Search for the cell housing the specified text and yield its [x, y] center coordinate. 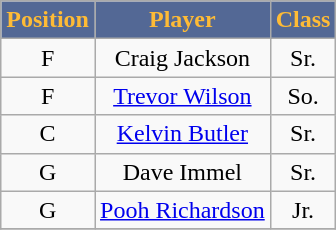
Trevor Wilson [182, 96]
Player [182, 20]
Craig Jackson [182, 58]
C [48, 134]
Jr. [303, 210]
Kelvin Butler [182, 134]
Dave Immel [182, 172]
Position [48, 20]
Pooh Richardson [182, 210]
So. [303, 96]
Class [303, 20]
